Detect which cell encompasses the target text, then output its [X, Y] center coordinate. 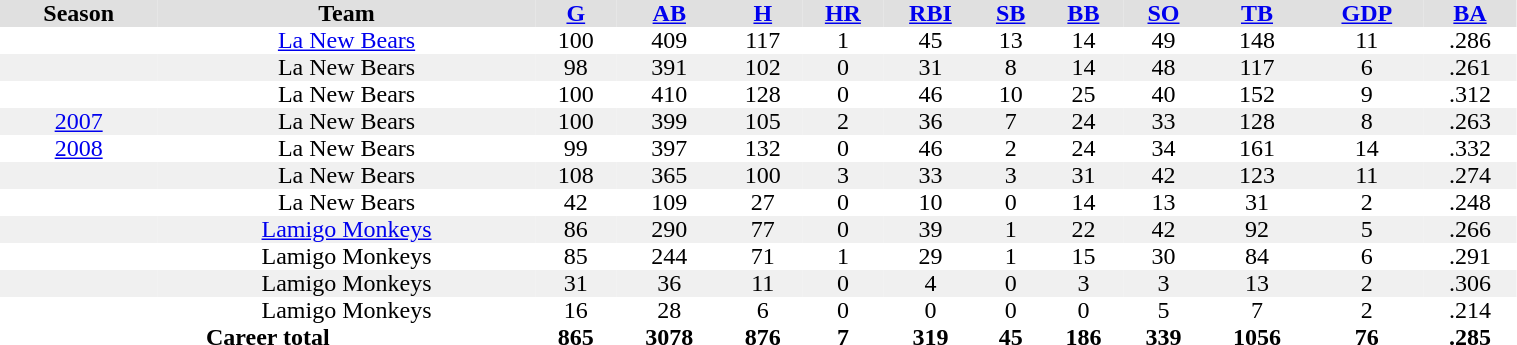
4 [930, 284]
108 [576, 176]
22 [1083, 230]
.261 [1470, 68]
BB [1083, 14]
84 [1258, 256]
86 [576, 230]
409 [670, 40]
2007 [78, 122]
49 [1163, 40]
.266 [1470, 230]
.274 [1470, 176]
25 [1083, 94]
SB [1010, 14]
2008 [78, 148]
.263 [1470, 122]
77 [763, 230]
.306 [1470, 284]
71 [763, 256]
102 [763, 68]
HR [843, 14]
GDP [1366, 14]
161 [1258, 148]
148 [1258, 40]
290 [670, 230]
34 [1163, 148]
99 [576, 148]
.214 [1470, 310]
.286 [1470, 40]
410 [670, 94]
105 [763, 122]
AB [670, 14]
16 [576, 310]
123 [1258, 176]
.332 [1470, 148]
15 [1083, 256]
40 [1163, 94]
.248 [1470, 202]
BA [1470, 14]
48 [1163, 68]
30 [1163, 256]
SO [1163, 14]
85 [576, 256]
397 [670, 148]
399 [670, 122]
RBI [930, 14]
29 [930, 256]
TB [1258, 14]
92 [1258, 230]
Season [78, 14]
98 [576, 68]
109 [670, 202]
28 [670, 310]
.291 [1470, 256]
152 [1258, 94]
39 [930, 230]
9 [1366, 94]
391 [670, 68]
.312 [1470, 94]
Team [346, 14]
365 [670, 176]
G [576, 14]
27 [763, 202]
132 [763, 148]
244 [670, 256]
45 [930, 40]
H [763, 14]
